Scan for the cell matching the given text and deliver its [x, y] coordinate at center. 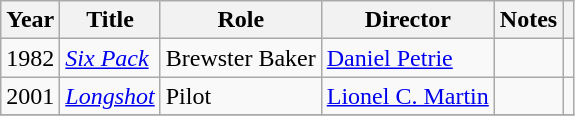
Lionel C. Martin [408, 96]
Title [110, 20]
1982 [30, 58]
Year [30, 20]
Longshot [110, 96]
Six Pack [110, 58]
2001 [30, 96]
Director [408, 20]
Role [240, 20]
Brewster Baker [240, 58]
Pilot [240, 96]
Daniel Petrie [408, 58]
Notes [528, 20]
